Detect which cell encompasses the target text, then output its [X, Y] center coordinate. 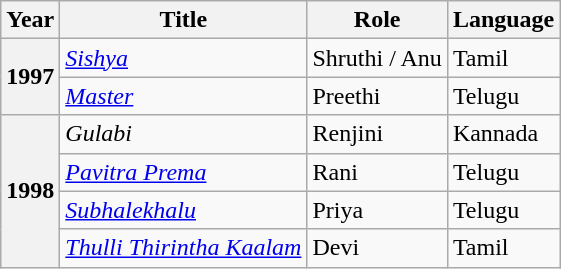
Renjini [377, 134]
Priya [377, 210]
Subhalekhalu [184, 210]
Kannada [503, 134]
Preethi [377, 96]
Gulabi [184, 134]
1997 [30, 77]
Role [377, 20]
1998 [30, 191]
Pavitra Prema [184, 172]
Sishya [184, 58]
Shruthi / Anu [377, 58]
Year [30, 20]
Language [503, 20]
Thulli Thirintha Kaalam [184, 248]
Title [184, 20]
Rani [377, 172]
Master [184, 96]
Devi [377, 248]
